Locate the cell with the specified text and output its [x, y] center coordinate. 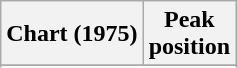
Peakposition [189, 34]
Chart (1975) [72, 34]
